From the cell containing the given text, extract its center point as [X, Y] coordinate. 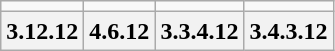
3.12.12 [42, 31]
3.3.4.12 [200, 31]
4.6.12 [120, 31]
3.4.3.12 [288, 31]
